Find where the given text appears and provide that cell's center as [x, y] coordinate. 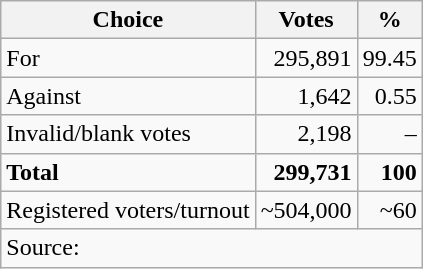
2,198 [306, 134]
Against [128, 96]
~504,000 [306, 210]
Source: [212, 248]
Votes [306, 20]
299,731 [306, 172]
Registered voters/turnout [128, 210]
– [390, 134]
100 [390, 172]
99.45 [390, 58]
Choice [128, 20]
Total [128, 172]
295,891 [306, 58]
~60 [390, 210]
For [128, 58]
0.55 [390, 96]
1,642 [306, 96]
% [390, 20]
Invalid/blank votes [128, 134]
